Provide the [x, y] coordinate of the cell's center where the given text is located.  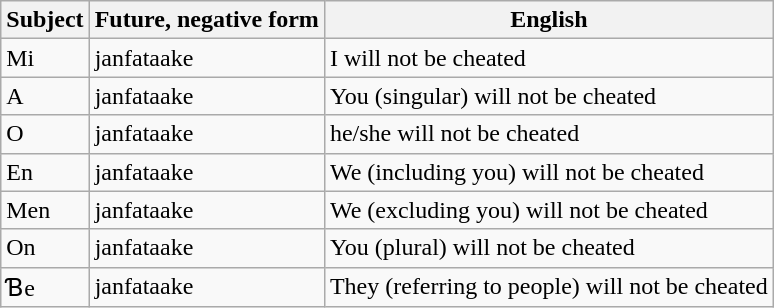
You (singular) will not be cheated [548, 96]
They (referring to people) will not be cheated [548, 287]
We (excluding you) will not be cheated [548, 210]
On [45, 248]
I will not be cheated [548, 58]
Subject [45, 20]
Future, negative form [206, 20]
En [45, 172]
Mi [45, 58]
he/she will not be cheated [548, 134]
Men [45, 210]
A [45, 96]
O [45, 134]
Ɓe [45, 287]
We (including you) will not be cheated [548, 172]
English [548, 20]
You (plural) will not be cheated [548, 248]
